Determine the (X, Y) coordinate at the center of the cell enclosing the given text.  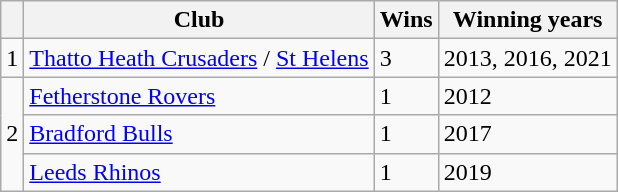
2017 (528, 134)
2012 (528, 96)
2019 (528, 172)
2 (12, 134)
Bradford Bulls (199, 134)
Club (199, 20)
Winning years (528, 20)
Fetherstone Rovers (199, 96)
Wins (406, 20)
Leeds Rhinos (199, 172)
3 (406, 58)
Thatto Heath Crusaders / St Helens (199, 58)
2013, 2016, 2021 (528, 58)
